Determine the [X, Y] coordinate at the center of the cell enclosing the given text.  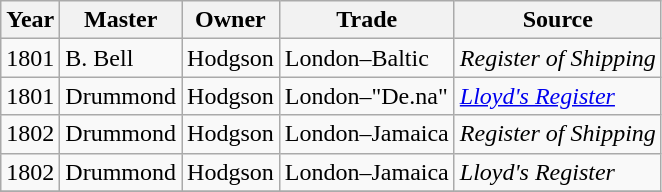
Owner [231, 20]
B. Bell [121, 58]
Trade [366, 20]
Year [30, 20]
London–"De.na" [366, 96]
Source [558, 20]
London–Baltic [366, 58]
Master [121, 20]
